Detect which cell encompasses the target text, then output its [x, y] center coordinate. 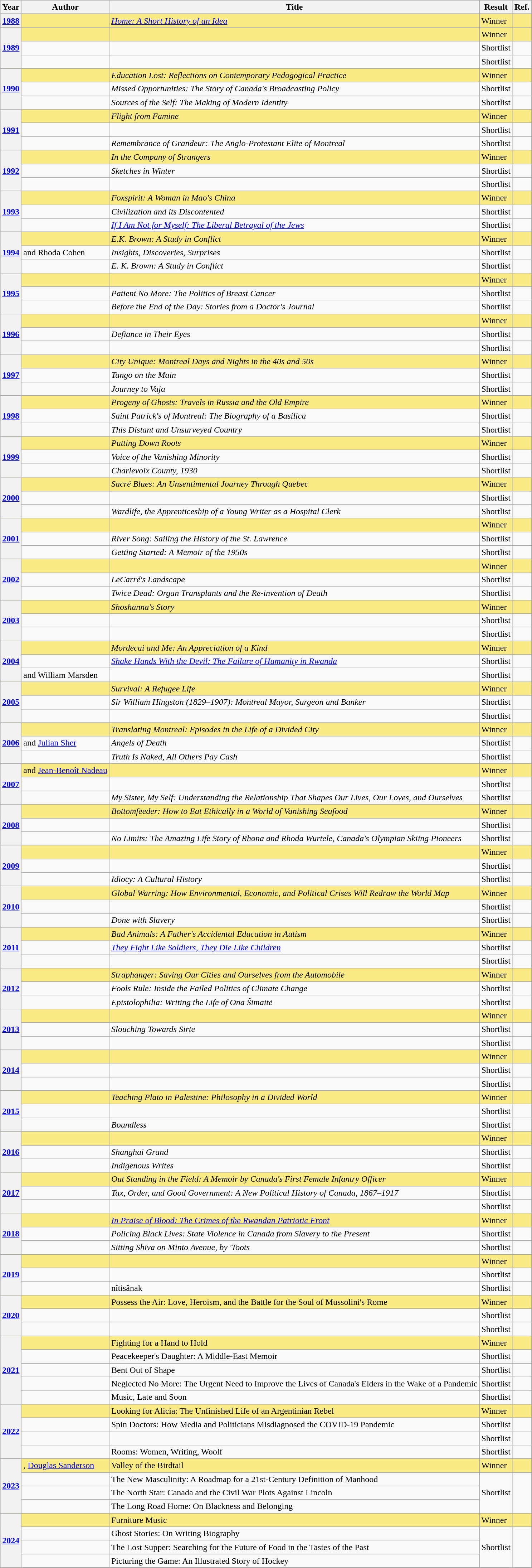
The North Star: Canada and the Civil War Plots Against Lincoln [294, 1493]
In Praise of Blood: The Crimes of the Rwandan Patriotic Front [294, 1220]
1997 [11, 375]
Translating Montreal: Episodes in the Life of a Divided City [294, 729]
and Julian Sher [65, 743]
Voice of the Vanishing Minority [294, 457]
Before the End of the Day: Stories from a Doctor's Journal [294, 307]
Shake Hands With the Devil: The Failure of Humanity in Rwanda [294, 661]
2003 [11, 621]
2024 [11, 1540]
Looking for Alicia: The Unfinished Life of an Argentinian Rebel [294, 1411]
1990 [11, 89]
Education Lost: Reflections on Contemporary Pedogogical Practice [294, 75]
Fighting for a Hand to Hold [294, 1343]
1998 [11, 416]
Furniture Music [294, 1520]
2007 [11, 784]
and Jean-Benoît Nadeau [65, 770]
Tax, Order, and Good Government: A New Political History of Canada, 1867–1917 [294, 1193]
Done with Slavery [294, 920]
The Lost Supper: Searching for the Future of Food in the Tastes of the Past [294, 1547]
Indigenous Writes [294, 1166]
1996 [11, 334]
1995 [11, 293]
Patient No More: The Politics of Breast Cancer [294, 293]
Flight from Famine [294, 116]
2022 [11, 1431]
2018 [11, 1234]
nîtisânak [294, 1288]
1994 [11, 252]
Picturing the Game: An Illustrated Story of Hockey [294, 1561]
Bent Out of Shape [294, 1370]
Sacré Blues: An Unsentimental Journey Through Quebec [294, 484]
Mordecai and Me: An Appreciation of a Kind [294, 648]
2013 [11, 1029]
1992 [11, 170]
1989 [11, 48]
2002 [11, 579]
The Long Road Home: On Blackness and Belonging [294, 1506]
Truth Is Naked, All Others Pay Cash [294, 757]
2009 [11, 866]
Sources of the Self: The Making of Modern Identity [294, 102]
Boundless [294, 1125]
Neglected No More: The Urgent Need to Improve the Lives of Canada's Elders in the Wake of a Pandemic [294, 1384]
2023 [11, 1486]
Valley of the Birdtail [294, 1465]
E.K. Brown: A Study in Conflict [294, 239]
2010 [11, 907]
Foxspirit: A Woman in Mao's China [294, 198]
Defiance in Their Eyes [294, 334]
If I Am Not for Myself: The Liberal Betrayal of the Jews [294, 225]
2016 [11, 1152]
Year [11, 7]
Policing Black Lives: State Violence in Canada from Slavery to the Present [294, 1234]
The New Masculinity: A Roadmap for a 21st-Century Definition of Manhood [294, 1479]
Progeny of Ghosts: Travels in Russia and the Old Empire [294, 402]
2017 [11, 1193]
My Sister, My Self: Understanding the Relationship That Shapes Our Lives, Our Loves, and Ourselves [294, 797]
Author [65, 7]
1991 [11, 130]
1988 [11, 21]
2014 [11, 1070]
and Rhoda Cohen [65, 252]
Straphanger: Saving Our Cities and Ourselves from the Automobile [294, 975]
E. K. Brown: A Study in Conflict [294, 266]
City Unique: Montreal Days and Nights in the 40s and 50s [294, 361]
2006 [11, 743]
1999 [11, 457]
They Fight Like Soldiers, They Die Like Children [294, 947]
Tango on the Main [294, 375]
No Limits: The Amazing Life Story of Rhona and Rhoda Wurtele, Canada's Olympian Skiing Pioneers [294, 839]
2001 [11, 539]
Wardlife, the Apprenticeship of a Young Writer as a Hospital Clerk [294, 511]
Insights, Discoveries, Surprises [294, 252]
Fools Rule: Inside the Failed Politics of Climate Change [294, 988]
2012 [11, 988]
Journey to Vaja [294, 389]
Civilization and its Discontented [294, 212]
LeCarré's Landscape [294, 579]
Remembrance of Grandeur: The Anglo-Protestant Elite of Montreal [294, 143]
River Song: Sailing the History of the St. Lawrence [294, 539]
Getting Started: A Memoir of the 1950s [294, 552]
2021 [11, 1370]
Angels of Death [294, 743]
2000 [11, 498]
Home: A Short History of an Idea [294, 21]
Music, Late and Soon [294, 1397]
2011 [11, 947]
Charlevoix County, 1930 [294, 471]
, Douglas Sanderson [65, 1465]
Sir William Hingston (1829–1907): Montreal Mayor, Surgeon and Banker [294, 702]
Ghost Stories: On Writing Biography [294, 1534]
In the Company of Strangers [294, 157]
Survival: A Refugee Life [294, 689]
Title [294, 7]
This Distant and Unsurveyed Country [294, 430]
1993 [11, 212]
Sketches in Winter [294, 171]
Epistolophilia: Writing the Life of Ona Šimaitė [294, 1002]
Ref. [522, 7]
Idiocy: A Cultural History [294, 879]
Slouching Towards Sirte [294, 1029]
Missed Opportunities: The Story of Canada's Broadcasting Policy [294, 89]
Possess the Air: Love, Heroism, and the Battle for the Soul of Mussolini's Rome [294, 1302]
2019 [11, 1274]
2004 [11, 661]
Shanghai Grand [294, 1152]
Putting Down Roots [294, 443]
2020 [11, 1316]
2015 [11, 1111]
2008 [11, 825]
Saint Patrick's of Montreal: The Biography of a Basilica [294, 416]
Teaching Plato in Palestine: Philosophy in a Divided World [294, 1097]
Spin Doctors: How Media and Politicians Misdiagnosed the COVID-19 Pandemic [294, 1424]
2005 [11, 702]
Twice Dead: Organ Transplants and the Re-invention of Death [294, 593]
Global Warring: How Environmental, Economic, and Political Crises Will Redraw the World Map [294, 893]
Bottomfeeder: How to Eat Ethically in a World of Vanishing Seafood [294, 811]
Peacekeeper's Daughter: A Middle-East Memoir [294, 1356]
Out Standing in the Field: A Memoir by Canada's First Female Infantry Officer [294, 1179]
Shoshanna's Story [294, 607]
Bad Animals: A Father's Accidental Education in Autism [294, 934]
and William Marsden [65, 675]
Rooms: Women, Writing, Woolf [294, 1452]
Sitting Shiva on Minto Avenue, by 'Toots [294, 1247]
Result [496, 7]
